Detect which cell encompasses the target text, then output its (x, y) center coordinate. 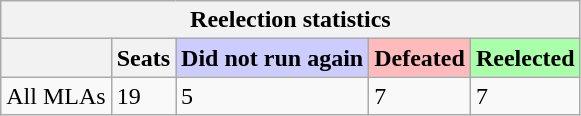
Reelected (525, 58)
5 (272, 96)
Seats (143, 58)
19 (143, 96)
Did not run again (272, 58)
All MLAs (56, 96)
Reelection statistics (290, 20)
Defeated (420, 58)
